Determine the [X, Y] coordinate at the center of the cell enclosing the given text.  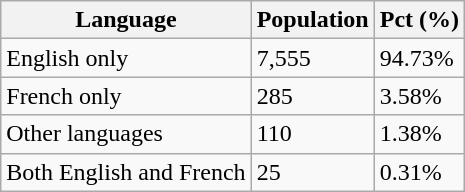
English only [126, 58]
0.31% [419, 172]
7,555 [312, 58]
25 [312, 172]
Language [126, 20]
110 [312, 134]
3.58% [419, 96]
Population [312, 20]
Other languages [126, 134]
Both English and French [126, 172]
1.38% [419, 134]
94.73% [419, 58]
French only [126, 96]
285 [312, 96]
Pct (%) [419, 20]
